Extract the [X, Y] coordinate from the center of the cell holding the provided text.  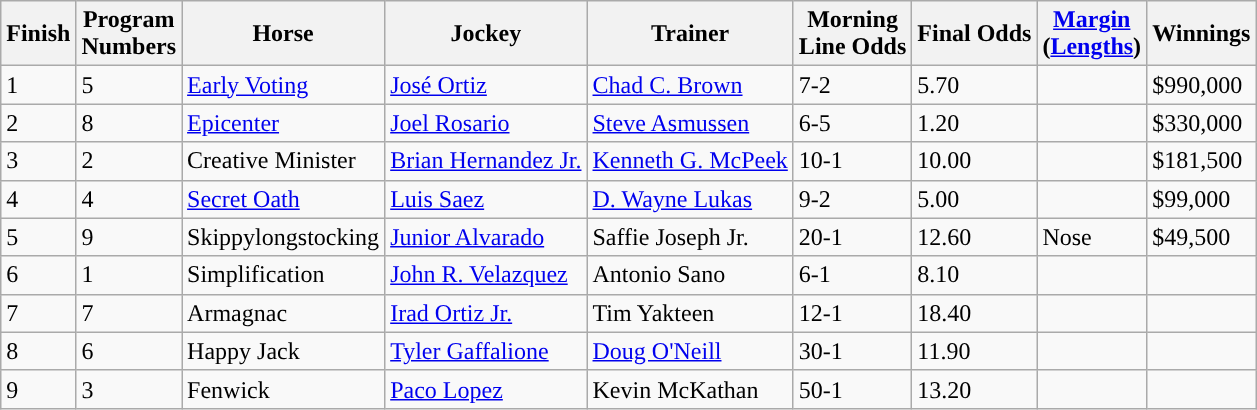
6-5 [852, 123]
José Ortiz [486, 85]
Junior Alvarado [486, 237]
MorningLine Odds [852, 34]
Antonio Sano [690, 275]
Joel Rosario [486, 123]
ProgramNumbers [129, 34]
50-1 [852, 389]
Tim Yakteen [690, 313]
Kevin McKathan [690, 389]
Happy Jack [284, 351]
Horse [284, 34]
Final Odds [974, 34]
Saffie Joseph Jr. [690, 237]
Paco Lopez [486, 389]
11.90 [974, 351]
$49,500 [1202, 237]
1.20 [974, 123]
6-1 [852, 275]
D. Wayne Lukas [690, 199]
12-1 [852, 313]
Armagnac [284, 313]
$181,500 [1202, 161]
18.40 [974, 313]
5.70 [974, 85]
Epicenter [284, 123]
Margin(Lengths) [1092, 34]
Irad Ortiz Jr. [486, 313]
Creative Minister [284, 161]
13.20 [974, 389]
$330,000 [1202, 123]
30-1 [852, 351]
Early Voting [284, 85]
9-2 [852, 199]
Nose [1092, 237]
10-1 [852, 161]
Skippylongstocking [284, 237]
Winnings [1202, 34]
Tyler Gaffalione [486, 351]
Doug O'Neill [690, 351]
5.00 [974, 199]
$99,000 [1202, 199]
$990,000 [1202, 85]
Fenwick [284, 389]
8.10 [974, 275]
Finish [38, 34]
20-1 [852, 237]
7-2 [852, 85]
Steve Asmussen [690, 123]
Simplification [284, 275]
Brian Hernandez Jr. [486, 161]
John R. Velazquez [486, 275]
Luis Saez [486, 199]
Kenneth G. McPeek [690, 161]
Secret Oath [284, 199]
Jockey [486, 34]
Chad C. Brown [690, 85]
12.60 [974, 237]
10.00 [974, 161]
Trainer [690, 34]
